Output the (x, y) coordinate of the center of the cell containing the given text.  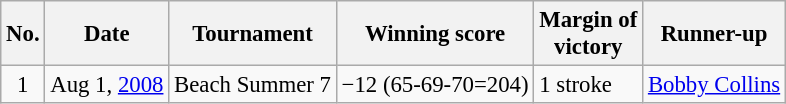
1 (23, 85)
Bobby Collins (714, 85)
Date (107, 34)
Winning score (435, 34)
1 stroke (588, 85)
Aug 1, 2008 (107, 85)
−12 (65-69-70=204) (435, 85)
Tournament (253, 34)
Margin ofvictory (588, 34)
Runner-up (714, 34)
No. (23, 34)
Beach Summer 7 (253, 85)
